From the cell containing the given text, extract its center point as [x, y] coordinate. 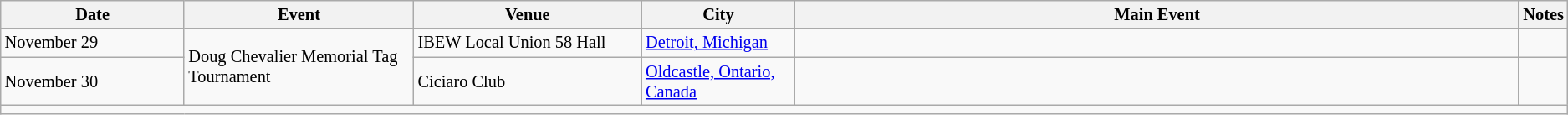
Notes [1543, 14]
November 30 [93, 81]
IBEW Local Union 58 Hall [529, 43]
City [718, 14]
Ciciaro Club [529, 81]
Doug Chevalier Memorial Tag Tournament [299, 67]
Date [93, 14]
Main Event [1157, 14]
Event [299, 14]
Oldcastle, Ontario, Canada [718, 81]
November 29 [93, 43]
Detroit, Michigan [718, 43]
Venue [529, 14]
